Pinpoint the cell where the given text exists, returning its [X, Y] midpoint coordinate. 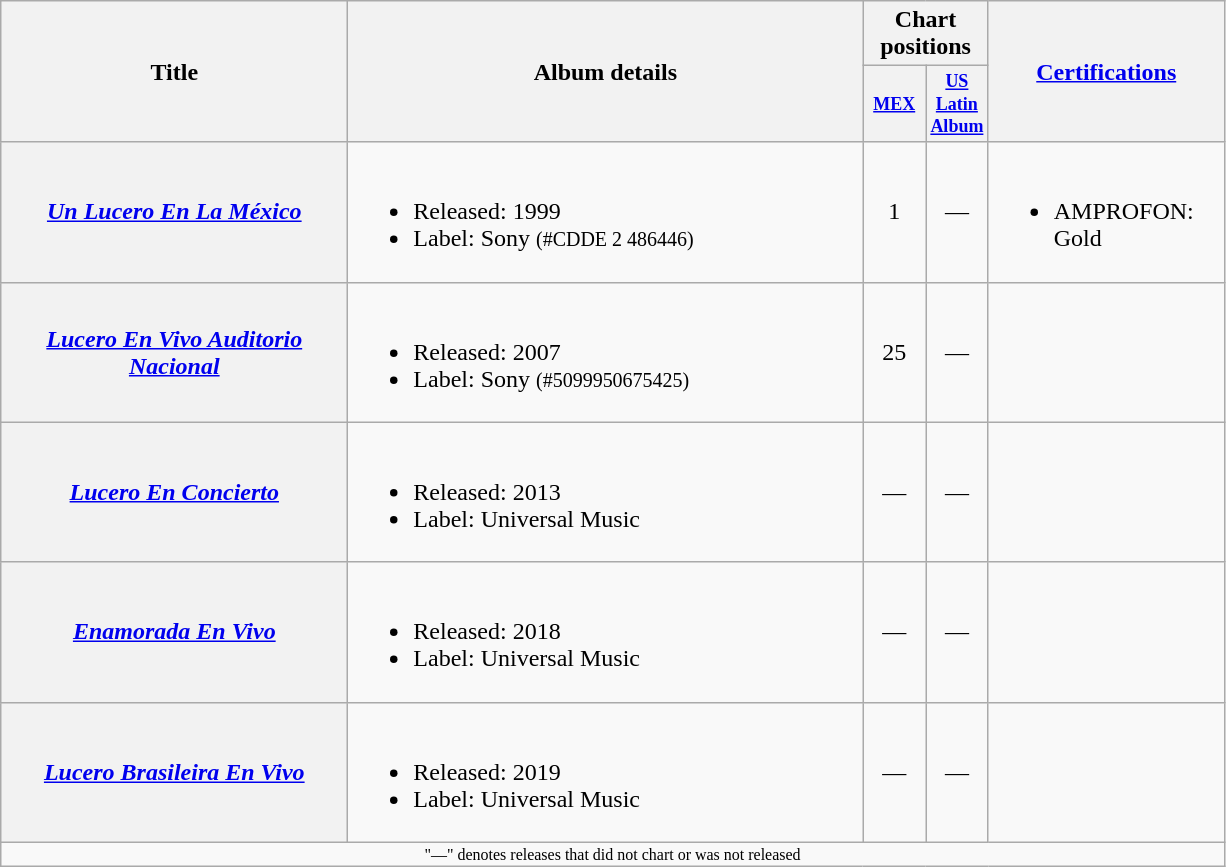
Released: 2007Label: Sony (#5099950675425) [606, 352]
Released: 1999Label: Sony (#CDDE 2 486446) [606, 212]
"—" denotes releases that did not chart or was not released [613, 854]
1 [894, 212]
Chart positions [926, 34]
Released: 2019Label: Universal Music [606, 772]
Enamorada En Vivo [174, 632]
Lucero En Concierto [174, 492]
MEX [894, 104]
Album details [606, 72]
US Latin Album [958, 104]
Released: 2013Label: Universal Music [606, 492]
25 [894, 352]
Un Lucero En La México [174, 212]
Title [174, 72]
AMPROFON: Gold [1106, 212]
Lucero En Vivo Auditorio Nacional [174, 352]
Lucero Brasileira En Vivo [174, 772]
Released: 2018Label: Universal Music [606, 632]
Certifications [1106, 72]
